Determine the [x, y] coordinate at the center of the cell enclosing the given text.  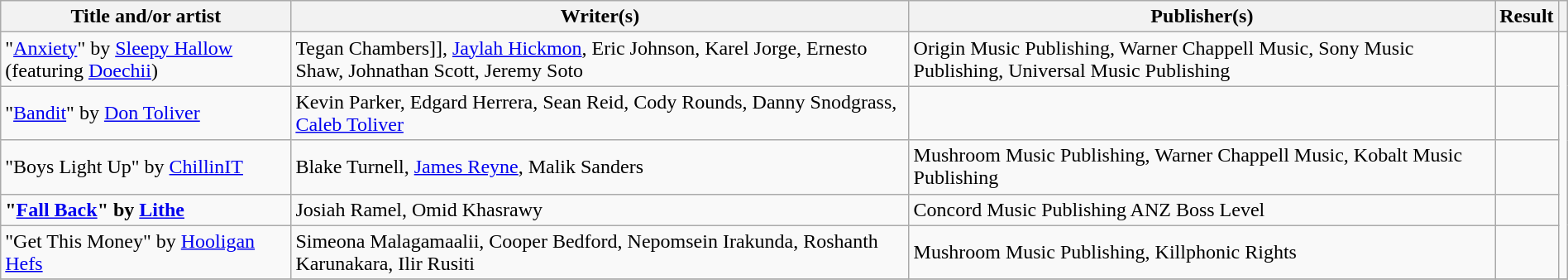
"Bandit" by Don Toliver [146, 113]
Concord Music Publishing ANZ Boss Level [1202, 210]
Simeona Malagamaalii, Cooper Bedford, Nepomsein Irakunda, Roshanth Karunakara, Ilir Rusiti [600, 252]
Mushroom Music Publishing, Warner Chappell Music, Kobalt Music Publishing [1202, 167]
Origin Music Publishing, Warner Chappell Music, Sony Music Publishing, Universal Music Publishing [1202, 60]
Result [1527, 17]
"Anxiety" by Sleepy Hallow (featuring Doechii) [146, 60]
Publisher(s) [1202, 17]
Tegan Chambers]], Jaylah Hickmon, Eric Johnson, Karel Jorge, Ernesto Shaw, Johnathan Scott, Jeremy Soto [600, 60]
"Get This Money" by Hooligan Hefs [146, 252]
"Boys Light Up" by ChillinIT [146, 167]
Title and/or artist [146, 17]
Writer(s) [600, 17]
Josiah Ramel, Omid Khasrawy [600, 210]
Mushroom Music Publishing, Killphonic Rights [1202, 252]
"Fall Back" by Lithe [146, 210]
Blake Turnell, James Reyne, Malik Sanders [600, 167]
Kevin Parker, Edgard Herrera, Sean Reid, Cody Rounds, Danny Snodgrass, Caleb Toliver [600, 113]
